Detect which cell encompasses the target text, then output its (x, y) center coordinate. 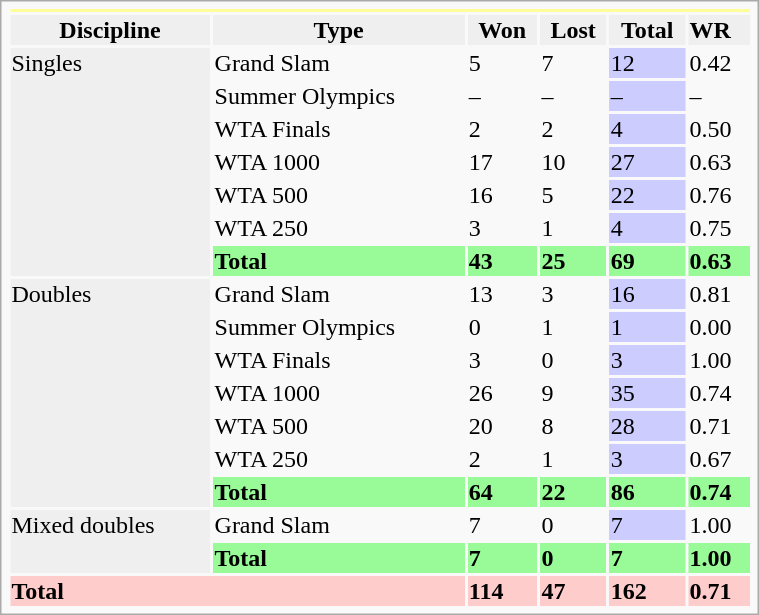
20 (502, 426)
47 (573, 591)
35 (647, 393)
25 (573, 261)
Discipline (110, 30)
Won (502, 30)
13 (502, 294)
27 (647, 162)
0.81 (719, 294)
86 (647, 492)
69 (647, 261)
26 (502, 393)
0.42 (719, 63)
17 (502, 162)
8 (573, 426)
Lost (573, 30)
0.00 (719, 327)
64 (502, 492)
0.67 (719, 459)
Singles (110, 162)
114 (502, 591)
Doubles (110, 393)
9 (573, 393)
Mixed doubles (110, 542)
WR (719, 30)
0.50 (719, 129)
Type (338, 30)
28 (647, 426)
162 (647, 591)
10 (573, 162)
43 (502, 261)
0.76 (719, 195)
0.75 (719, 228)
12 (647, 63)
